Return the (x, y) coordinate for the center point of the cell that contains the specified text.  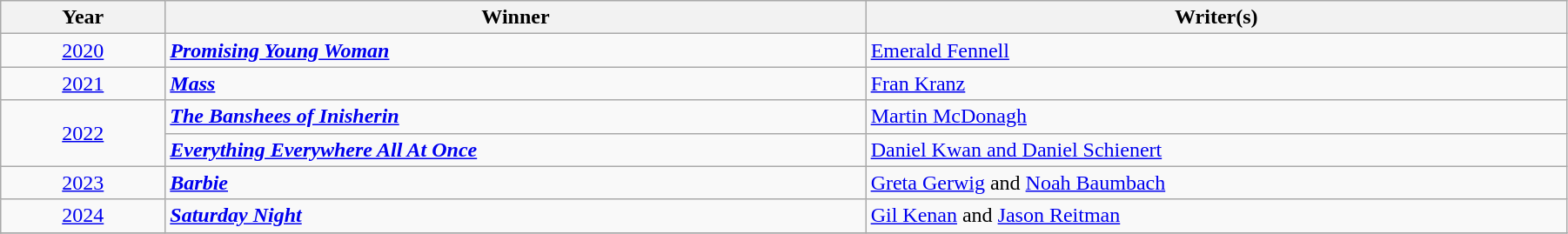
2023 (84, 183)
Martin McDonagh (1216, 117)
2022 (84, 133)
Emerald Fennell (1216, 50)
Writer(s) (1216, 17)
Barbie (515, 183)
Winner (515, 17)
Everything Everywhere All At Once (515, 150)
2024 (84, 216)
Promising Young Woman (515, 50)
Greta Gerwig and Noah Baumbach (1216, 183)
2020 (84, 50)
The Banshees of Inisherin (515, 117)
Daniel Kwan and Daniel Schienert (1216, 150)
Mass (515, 84)
Year (84, 17)
Saturday Night (515, 216)
Fran Kranz (1216, 84)
Gil Kenan and Jason Reitman (1216, 216)
2021 (84, 84)
